Output the (x, y) coordinate of the center of the cell containing the given text.  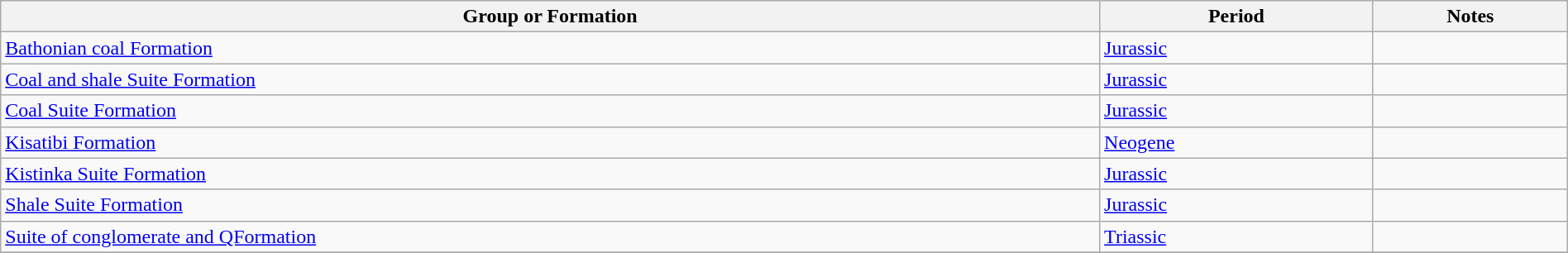
Kisatibi Formation (551, 142)
Group or Formation (551, 17)
Kistinka Suite Formation (551, 174)
Neogene (1237, 142)
Coal Suite Formation (551, 111)
Period (1237, 17)
Triassic (1237, 236)
Suite of conglomerate and QFormation (551, 236)
Notes (1470, 17)
Bathonian coal Formation (551, 48)
Coal and shale Suite Formation (551, 79)
Shale Suite Formation (551, 205)
